Return the (X, Y) coordinate for the center point of the cell that contains the specified text.  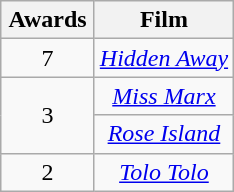
Tolo Tolo (164, 172)
7 (48, 58)
Awards (48, 20)
Rose Island (164, 134)
Miss Marx (164, 96)
2 (48, 172)
Film (164, 20)
3 (48, 115)
Hidden Away (164, 58)
